From the cell containing the given text, extract its center point as (X, Y) coordinate. 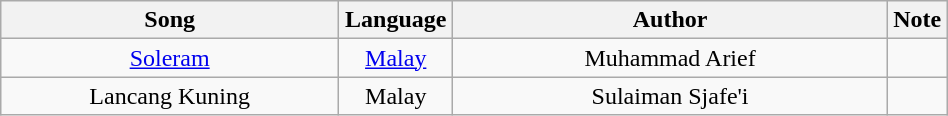
Muhammad Arief (670, 58)
Sulaiman Sjafe'i (670, 96)
Note (917, 20)
Author (670, 20)
Soleram (170, 58)
Language (396, 20)
Song (170, 20)
Lancang Kuning (170, 96)
